Determine the [x, y] coordinate at the center of the cell enclosing the given text.  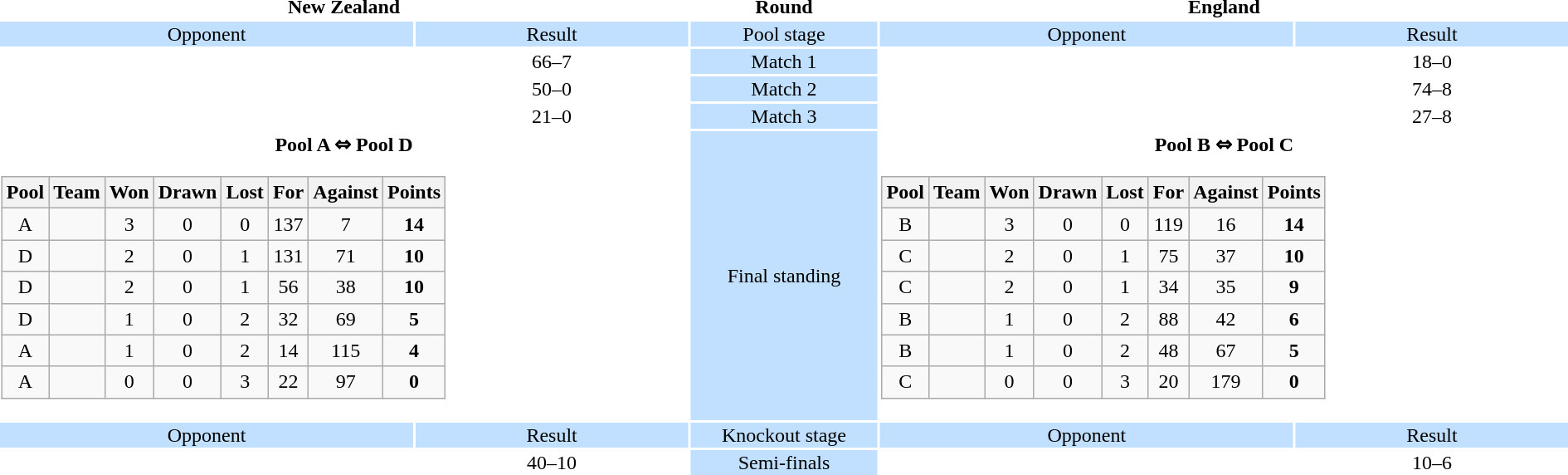
48 [1168, 350]
75 [1168, 256]
20 [1168, 382]
56 [288, 287]
7 [346, 224]
67 [1226, 350]
131 [288, 256]
Semi-finals [784, 462]
97 [346, 382]
Pool stage [784, 34]
34 [1168, 287]
71 [346, 256]
42 [1226, 319]
18–0 [1432, 61]
22 [288, 382]
69 [346, 319]
38 [346, 287]
35 [1226, 287]
50–0 [552, 89]
88 [1168, 319]
Match 1 [784, 61]
27–8 [1432, 116]
Match 3 [784, 116]
Final standing [784, 276]
74–8 [1432, 89]
115 [346, 350]
137 [288, 224]
9 [1294, 287]
37 [1226, 256]
6 [1294, 319]
119 [1168, 224]
4 [415, 350]
66–7 [552, 61]
40–10 [552, 462]
10–6 [1432, 462]
Knockout stage [784, 434]
Match 2 [784, 89]
21–0 [552, 116]
179 [1226, 382]
16 [1226, 224]
32 [288, 319]
